Scan for the cell matching the given text and deliver its [x, y] coordinate at center. 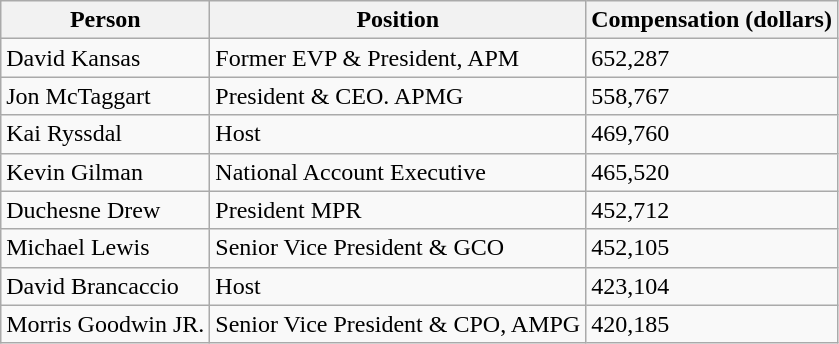
Person [106, 20]
420,185 [712, 324]
Morris Goodwin JR. [106, 324]
Senior Vice President & GCO [398, 248]
Duchesne Drew [106, 210]
Senior Vice President & CPO, AMPG [398, 324]
Michael Lewis [106, 248]
President MPR [398, 210]
Former EVP & President, APM [398, 58]
423,104 [712, 286]
David Kansas [106, 58]
652,287 [712, 58]
558,767 [712, 96]
National Account Executive [398, 172]
David Brancaccio [106, 286]
465,520 [712, 172]
Position [398, 20]
452,105 [712, 248]
Jon McTaggart [106, 96]
Compensation (dollars) [712, 20]
President & CEO. APMG [398, 96]
469,760 [712, 134]
452,712 [712, 210]
Kevin Gilman [106, 172]
Kai Ryssdal [106, 134]
